Search for the cell housing the specified text and yield its (X, Y) center coordinate. 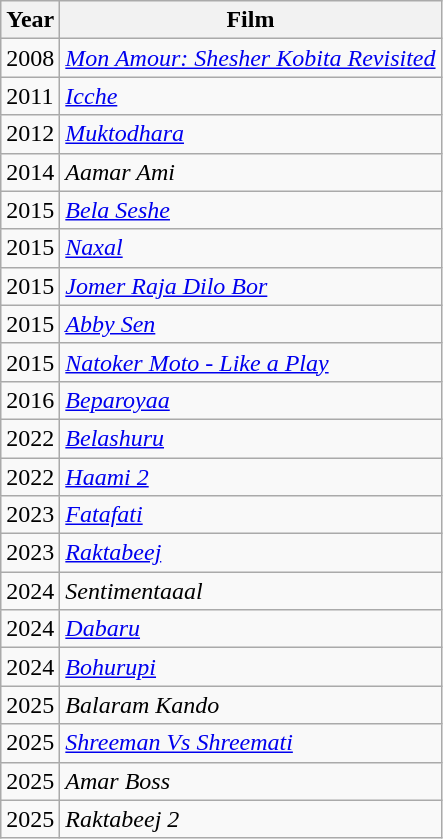
Year (30, 20)
Icche (250, 96)
Abby Sen (250, 324)
Beparoyaa (250, 400)
Natoker Moto - Like a Play (250, 362)
Balaram Kando (250, 705)
Bohurupi (250, 667)
2016 (30, 400)
Belashuru (250, 438)
Dabaru (250, 629)
Raktabeej (250, 553)
Mon Amour: Shesher Kobita Revisited (250, 58)
2008 (30, 58)
Raktabeej 2 (250, 819)
2011 (30, 96)
Film (250, 20)
Bela Seshe (250, 210)
Haami 2 (250, 477)
Aamar Ami (250, 172)
Jomer Raja Dilo Bor (250, 286)
Muktodhara (250, 134)
2014 (30, 172)
2012 (30, 134)
Fatafati (250, 515)
Naxal (250, 248)
Sentimentaaal (250, 591)
Shreeman Vs Shreemati (250, 743)
Amar Boss (250, 781)
